Search for the cell housing the specified text and yield its (X, Y) center coordinate. 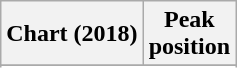
Peak position (189, 34)
Chart (2018) (72, 34)
